Output the [X, Y] coordinate of the center of the cell containing the given text.  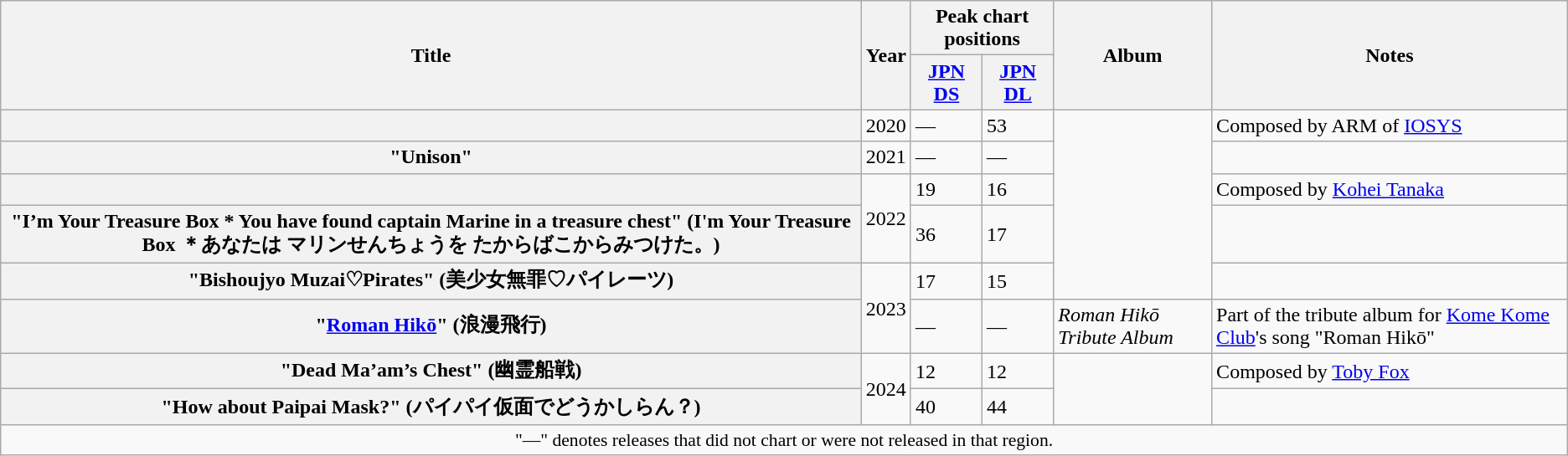
2021 [886, 157]
40 [946, 407]
53 [1019, 126]
Year [886, 55]
Title [431, 55]
15 [1019, 281]
"Dead Ma’am’s Chest" (幽霊船戦) [431, 371]
"Unison" [431, 157]
16 [1019, 189]
2024 [886, 388]
Part of the tribute album for Kome Kome Club's song "Roman Hikō" [1390, 326]
Composed by ARM of IOSYS [1390, 126]
Notes [1390, 55]
19 [946, 189]
Album [1132, 55]
44 [1019, 407]
Composed by Toby Fox [1390, 371]
2020 [886, 126]
"I’m Your Treasure Box * You have found captain Marine in a treasure chest" (I'm Your Treasure Box ＊あなたは マリンせんちょうを たからばこからみつけた。) [431, 234]
2023 [886, 309]
2022 [886, 218]
JPNDS [946, 82]
Roman Hikō Tribute Album [1132, 326]
Peak chart positions [982, 28]
Composed by Kohei Tanaka [1390, 189]
"Roman Hikō" (浪漫飛行) [431, 326]
JPNDL [1019, 82]
"Bishoujyo Muzai♡Pirates" (美少女無罪♡パイレーツ) [431, 281]
"—" denotes releases that did not chart or were not released in that region. [784, 439]
36 [946, 234]
"How about Paipai Mask?" (パイパイ仮面でどうかしらん？) [431, 407]
